Scan for the cell matching the given text and deliver its [X, Y] coordinate at center. 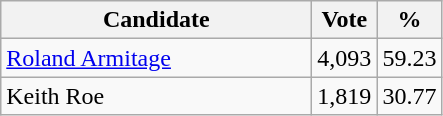
4,093 [344, 58]
% [410, 20]
59.23 [410, 58]
Vote [344, 20]
30.77 [410, 96]
Candidate [156, 20]
1,819 [344, 96]
Keith Roe [156, 96]
Roland Armitage [156, 58]
